Provide the (X, Y) coordinate of the cell's center where the given text is located.  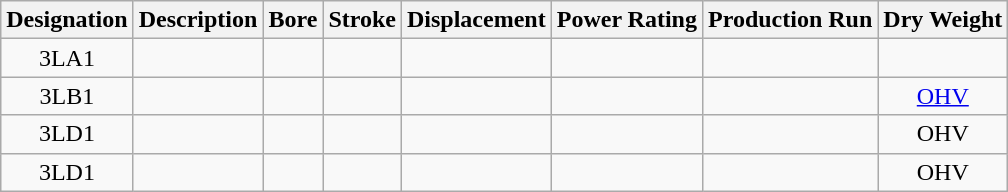
3LB1 (67, 96)
Bore (293, 20)
Designation (67, 20)
Displacement (476, 20)
Dry Weight (943, 20)
Description (198, 20)
Stroke (362, 20)
Production Run (790, 20)
3LA1 (67, 58)
Power Rating (626, 20)
